Search for the cell housing the specified text and yield its (x, y) center coordinate. 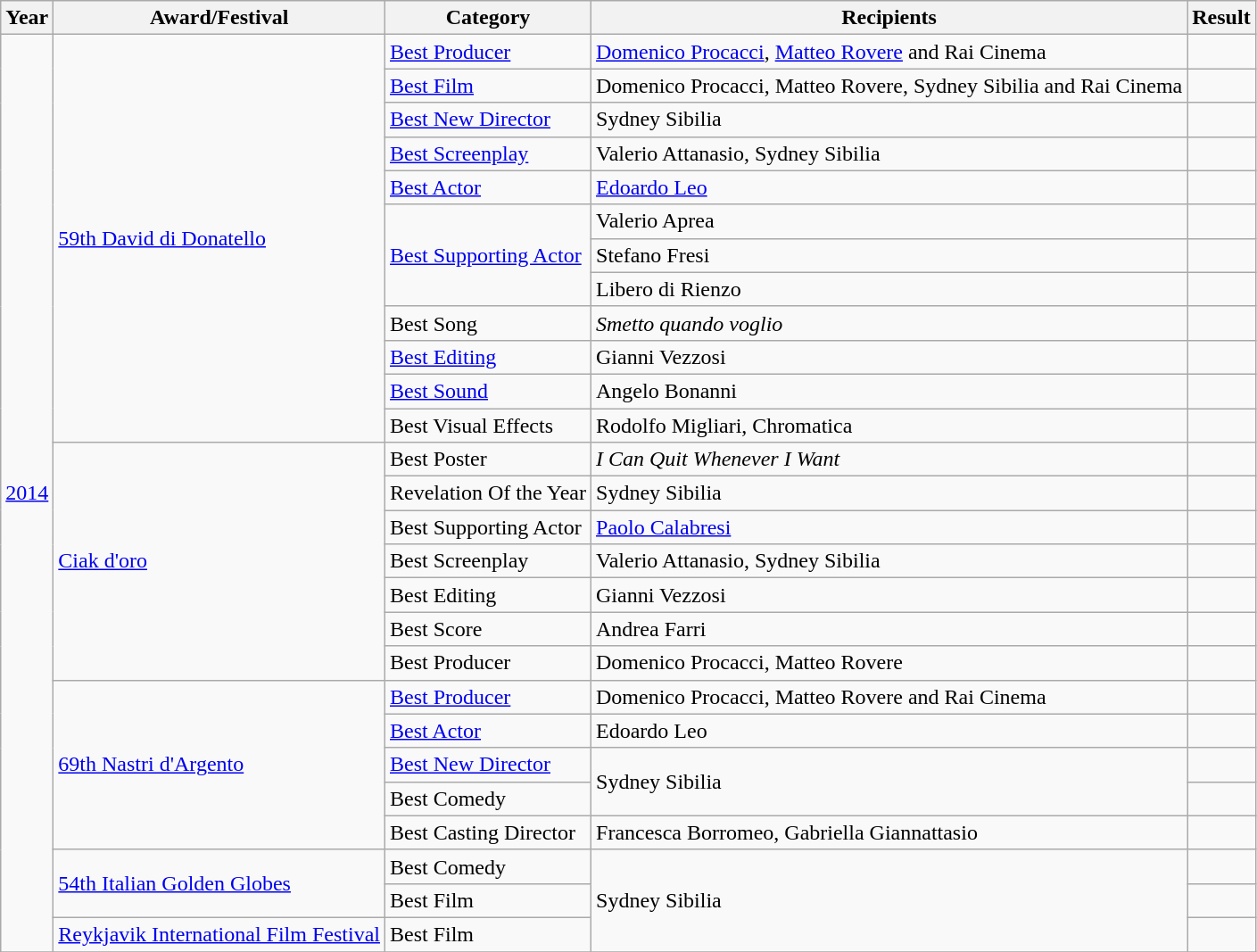
Best Sound (487, 391)
Best Visual Effects (487, 426)
Smetto quando voglio (889, 323)
Best Poster (487, 459)
Award/Festival (219, 18)
Domenico Procacci, Matteo Rovere (889, 663)
Stefano Fresi (889, 255)
59th David di Donatello (219, 239)
Valerio Aprea (889, 221)
Paolo Calabresi (889, 527)
I Can Quit Whenever I Want (889, 459)
Domenico Procacci, Matteo Rovere, Sydney Sibilia and Rai Cinema (889, 86)
Revelation Of the Year (487, 493)
Ciak d'oro (219, 561)
Rodolfo Migliari, Chromatica (889, 426)
Recipients (889, 18)
Reykjavik International Film Festival (219, 934)
Francesca Borromeo, Gabriella Giannattasio (889, 832)
Angelo Bonanni (889, 391)
Year (27, 18)
Best Song (487, 323)
Category (487, 18)
69th Nastri d'Argento (219, 765)
Best Score (487, 629)
Andrea Farri (889, 629)
2014 (27, 493)
Result (1221, 18)
Best Casting Director (487, 832)
54th Italian Golden Globes (219, 883)
Libero di Rienzo (889, 289)
